Capture the cell that displays the provided text and extract its (X, Y) central coordinate. 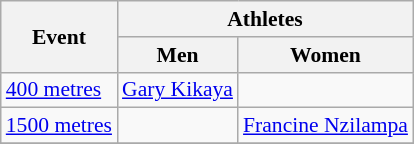
400 metres (59, 90)
Francine Nzilampa (326, 126)
Event (59, 36)
Men (178, 55)
Athletes (265, 19)
Women (326, 55)
Gary Kikaya (178, 90)
1500 metres (59, 126)
